Detect which cell encompasses the target text, then output its [x, y] center coordinate. 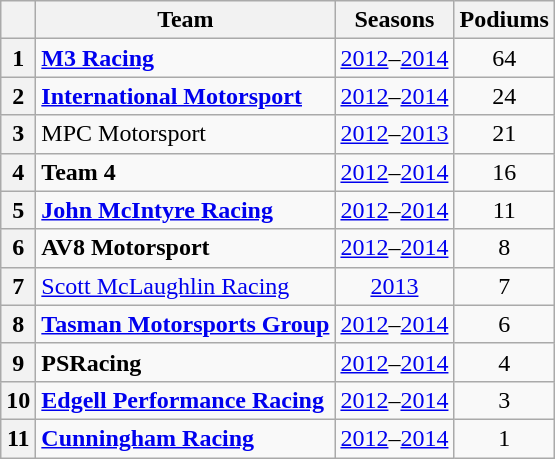
Team [186, 20]
Tasman Motorsports Group [186, 324]
16 [504, 172]
2 [18, 96]
21 [504, 134]
2013 [394, 286]
Scott McLaughlin Racing [186, 286]
AV8 Motorsport [186, 248]
Seasons [394, 20]
10 [18, 400]
M3 Racing [186, 58]
Podiums [504, 20]
24 [504, 96]
9 [18, 362]
PSRacing [186, 362]
International Motorsport [186, 96]
Edgell Performance Racing [186, 400]
Team 4 [186, 172]
64 [504, 58]
MPC Motorsport [186, 134]
John McIntyre Racing [186, 210]
Cunningham Racing [186, 438]
5 [18, 210]
2012–2013 [394, 134]
